Determine the (x, y) coordinate at the center of the cell enclosing the given text.  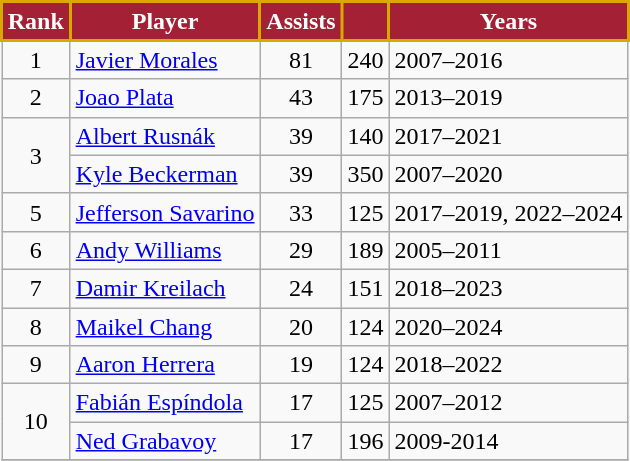
43 (301, 98)
2007–2012 (508, 403)
9 (36, 365)
2007–2016 (508, 60)
2 (36, 98)
2018–2023 (508, 288)
151 (366, 288)
Player (165, 21)
Joao Plata (165, 98)
Jefferson Savarino (165, 212)
Andy Williams (165, 250)
29 (301, 250)
350 (366, 174)
Albert Rusnák (165, 136)
24 (301, 288)
Maikel Chang (165, 327)
Years (508, 21)
8 (36, 327)
2017–2021 (508, 136)
2013–2019 (508, 98)
2007–2020 (508, 174)
81 (301, 60)
Aaron Herrera (165, 365)
2005–2011 (508, 250)
2009-2014 (508, 441)
140 (366, 136)
Rank (36, 21)
2017–2019, 2022–2024 (508, 212)
240 (366, 60)
1 (36, 60)
19 (301, 365)
Kyle Beckerman (165, 174)
2020–2024 (508, 327)
Fabián Espíndola (165, 403)
6 (36, 250)
Assists (301, 21)
7 (36, 288)
20 (301, 327)
175 (366, 98)
33 (301, 212)
196 (366, 441)
189 (366, 250)
5 (36, 212)
Damir Kreilach (165, 288)
2018–2022 (508, 365)
3 (36, 155)
10 (36, 422)
Ned Grabavoy (165, 441)
Javier Morales (165, 60)
